Return the (X, Y) coordinate for the center point of the cell that contains the specified text.  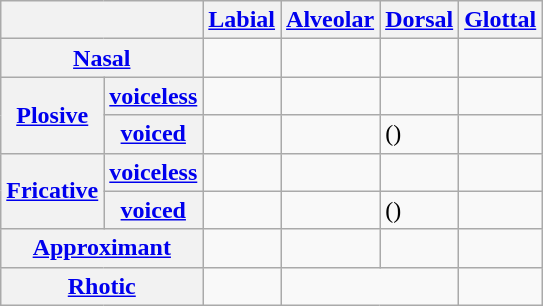
Plosive (52, 115)
Dorsal (420, 20)
Alveolar (330, 20)
Rhotic (102, 286)
Fricative (52, 191)
Glottal (500, 20)
Labial (242, 20)
Approximant (102, 248)
Nasal (102, 58)
